Detect which cell encompasses the target text, then output its (X, Y) center coordinate. 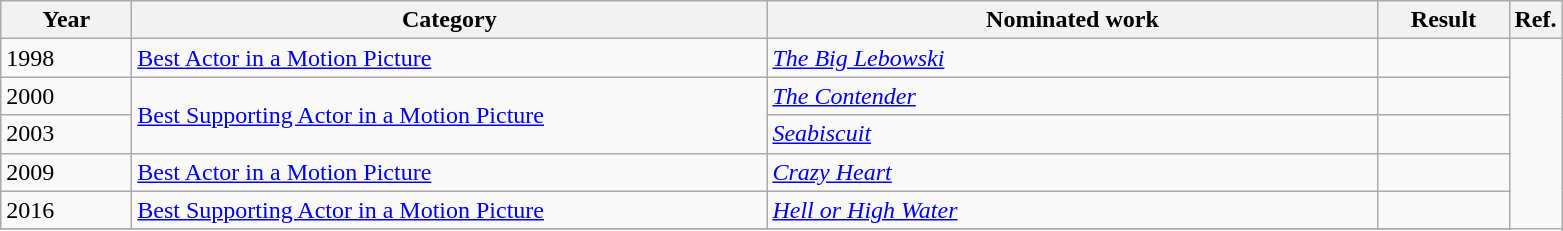
The Contender (1072, 96)
Category (450, 20)
Seabiscuit (1072, 134)
2016 (66, 210)
2009 (66, 172)
2000 (66, 96)
Crazy Heart (1072, 172)
Hell or High Water (1072, 210)
Nominated work (1072, 20)
2003 (66, 134)
Year (66, 20)
Ref. (1536, 20)
Result (1444, 20)
1998 (66, 58)
The Big Lebowski (1072, 58)
